From the cell containing the given text, extract its center point as [X, Y] coordinate. 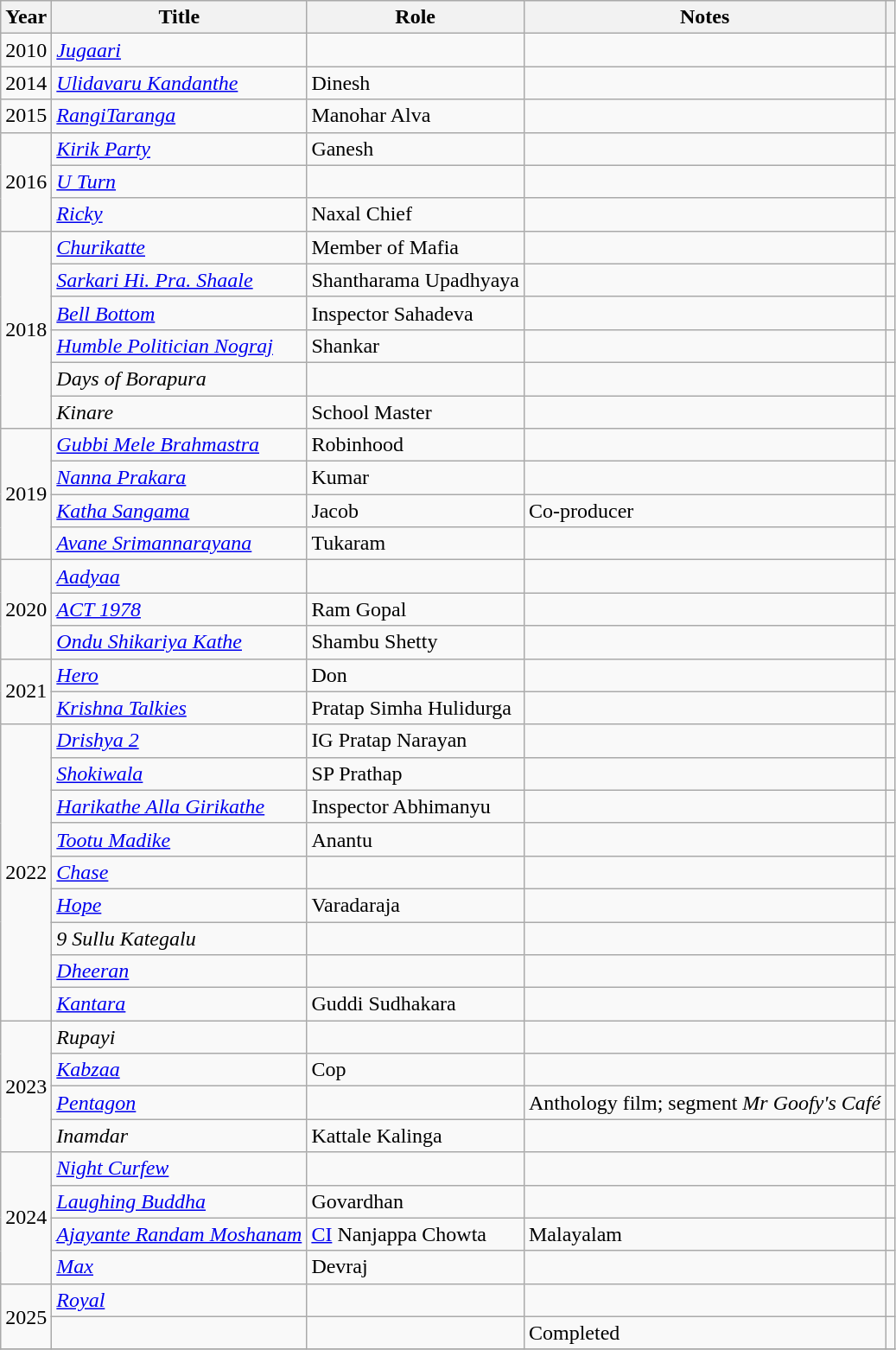
Jacob [416, 511]
Shantharama Upadhyaya [416, 280]
2025 [26, 1316]
Krishna Talkies [180, 708]
SP Prathap [416, 774]
Ajayante Randam Moshanam [180, 1234]
Max [180, 1267]
Member of Mafia [416, 247]
Pratap Simha Hulidurga [416, 708]
Tukaram [416, 544]
Title [180, 17]
Manohar Alva [416, 116]
Ram Gopal [416, 609]
Chase [180, 872]
Gubbi Mele Brahmastra [180, 445]
Night Curfew [180, 1169]
Completed [704, 1333]
2024 [26, 1218]
Kattale Kalinga [416, 1136]
2020 [26, 609]
School Master [416, 412]
Jugaari [180, 50]
Ulidavaru Kandanthe [180, 83]
Inspector Abhimanyu [416, 806]
Rupayi [180, 1037]
ACT 1978 [180, 609]
Katha Sangama [180, 511]
9 Sullu Kategalu [180, 938]
Tootu Madike [180, 839]
Year [26, 17]
Aadyaa [180, 576]
U Turn [180, 181]
Humble Politician Nograj [180, 346]
Dheeran [180, 971]
Shankar [416, 346]
Don [416, 675]
Pentagon [180, 1103]
Robinhood [416, 445]
Co-producer [704, 511]
Bell Bottom [180, 313]
Churikatte [180, 247]
Shokiwala [180, 774]
Royal [180, 1300]
Dinesh [416, 83]
Role [416, 17]
2015 [26, 116]
2022 [26, 873]
Ganesh [416, 149]
Guddi Sudhakara [416, 1004]
Varadaraja [416, 905]
Kantara [180, 1004]
IG Pratap Narayan [416, 741]
2018 [26, 329]
2019 [26, 494]
Days of Borapura [180, 379]
Devraj [416, 1267]
Shambu Shetty [416, 642]
CI Nanjappa Chowta [416, 1234]
Kinare [180, 412]
2023 [26, 1086]
Avane Srimannarayana [180, 544]
Nanna Prakara [180, 478]
Inamdar [180, 1136]
Anantu [416, 839]
Inspector Sahadeva [416, 313]
Sarkari Hi. Pra. Shaale [180, 280]
RangiTaranga [180, 116]
Harikathe Alla Girikathe [180, 806]
Govardhan [416, 1201]
Naxal Chief [416, 214]
2010 [26, 50]
Ondu Shikariya Kathe [180, 642]
2014 [26, 83]
Malayalam [704, 1234]
Kumar [416, 478]
Hope [180, 905]
Laughing Buddha [180, 1201]
Kirik Party [180, 149]
Kabzaa [180, 1070]
Cop [416, 1070]
Anthology film; segment Mr Goofy's Café [704, 1103]
2016 [26, 181]
Drishya 2 [180, 741]
Notes [704, 17]
Hero [180, 675]
Ricky [180, 214]
2021 [26, 691]
